Scan for the cell matching the given text and deliver its [X, Y] coordinate at center. 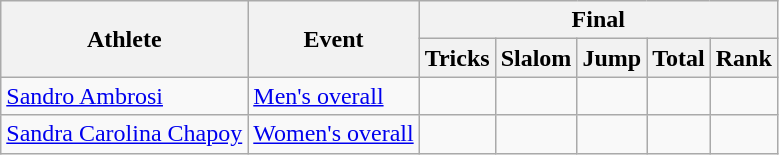
Rank [744, 58]
Sandro Ambrosi [124, 96]
Sandra Carolina Chapoy [124, 134]
Event [334, 39]
Men's overall [334, 96]
Athlete [124, 39]
Women's overall [334, 134]
Jump [612, 58]
Slalom [536, 58]
Tricks [457, 58]
Final [598, 20]
Total [679, 58]
